Identify which cell holds the provided text, then report its [X, Y] central coordinate. 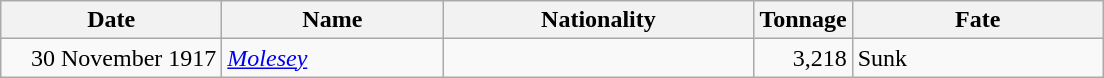
Fate [978, 20]
Molesey [332, 58]
Sunk [978, 58]
Tonnage [803, 20]
30 November 1917 [112, 58]
3,218 [803, 58]
Name [332, 20]
Nationality [598, 20]
Date [112, 20]
